Identify which cell holds the provided text, then report its (X, Y) central coordinate. 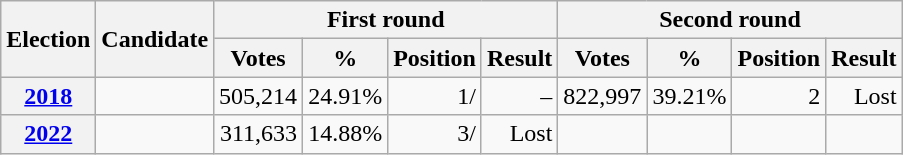
First round (386, 20)
2018 (48, 96)
3/ (435, 134)
Election (48, 39)
311,633 (258, 134)
2 (779, 96)
– (519, 96)
24.91% (346, 96)
14.88% (346, 134)
505,214 (258, 96)
39.21% (690, 96)
2022 (48, 134)
Candidate (155, 39)
1/ (435, 96)
Second round (730, 20)
822,997 (602, 96)
